Find where the given text appears and provide that cell's center as [x, y] coordinate. 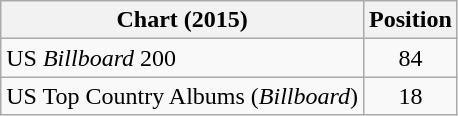
84 [411, 58]
Position [411, 20]
US Top Country Albums (Billboard) [182, 96]
18 [411, 96]
Chart (2015) [182, 20]
US Billboard 200 [182, 58]
